Capture the cell that displays the provided text and extract its (X, Y) central coordinate. 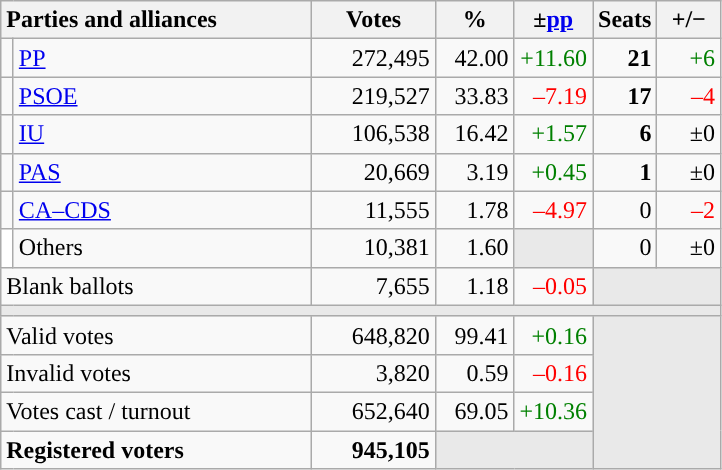
3.19 (474, 172)
1.18 (474, 286)
106,538 (374, 134)
Votes (374, 20)
648,820 (374, 335)
16.42 (474, 134)
PP (162, 58)
20,669 (374, 172)
PSOE (162, 96)
7,655 (374, 286)
IU (162, 134)
–2 (689, 210)
–0.16 (554, 373)
–4.97 (554, 210)
–0.05 (554, 286)
Seats (625, 20)
±pp (554, 20)
219,527 (374, 96)
6 (625, 134)
–7.19 (554, 96)
% (474, 20)
+0.16 (554, 335)
Others (162, 248)
Votes cast / turnout (156, 411)
+10.36 (554, 411)
33.83 (474, 96)
CA–CDS (162, 210)
21 (625, 58)
11,555 (374, 210)
272,495 (374, 58)
Valid votes (156, 335)
+11.60 (554, 58)
42.00 (474, 58)
Blank ballots (156, 286)
10,381 (374, 248)
Invalid votes (156, 373)
+6 (689, 58)
99.41 (474, 335)
1 (625, 172)
69.05 (474, 411)
17 (625, 96)
652,640 (374, 411)
+/− (689, 20)
PAS (162, 172)
945,105 (374, 449)
Registered voters (156, 449)
3,820 (374, 373)
1.60 (474, 248)
0.59 (474, 373)
+1.57 (554, 134)
–4 (689, 96)
+0.45 (554, 172)
Parties and alliances (156, 20)
1.78 (474, 210)
